From the cell containing the given text, extract its center point as (x, y) coordinate. 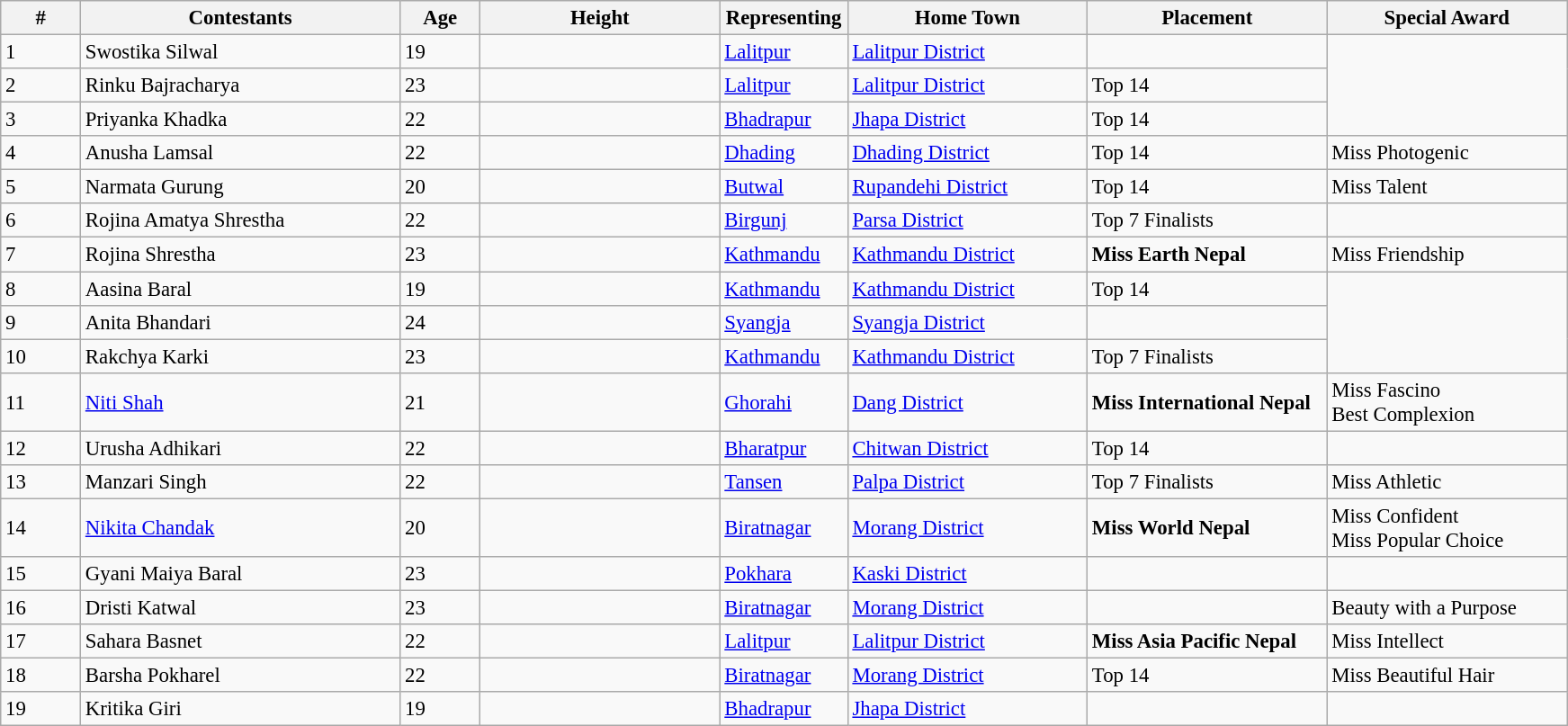
24 (441, 322)
Palpa District (967, 482)
Dang District (967, 401)
Miss World Nepal (1207, 527)
Kaski District (967, 574)
Rojina Amatya Shrestha (241, 220)
Rakchya Karki (241, 356)
Placement (1207, 18)
10 (41, 356)
Parsa District (967, 220)
3 (41, 120)
Niti Shah (241, 401)
Anita Bhandari (241, 322)
Anusha Lamsal (241, 153)
Gyani Maiya Baral (241, 574)
2 (41, 85)
Ghorahi (784, 401)
Miss Talent (1447, 187)
Butwal (784, 187)
Aasina Baral (241, 289)
Birgunj (784, 220)
Bharatpur (784, 448)
Tansen (784, 482)
15 (41, 574)
Syangja District (967, 322)
Sahara Basnet (241, 641)
Age (441, 18)
Swostika Silwal (241, 52)
Dristi Katwal (241, 607)
Dhading (784, 153)
# (41, 18)
Urusha Adhikari (241, 448)
Miss Intellect (1447, 641)
1 (41, 52)
18 (41, 676)
Contestants (241, 18)
Priyanka Khadka (241, 120)
Miss Beautiful Hair (1447, 676)
Syangja (784, 322)
Miss Fascino Best Complexion (1447, 401)
17 (41, 641)
Dhading District (967, 153)
Special Award (1447, 18)
Rupandehi District (967, 187)
4 (41, 153)
Barsha Pokharel (241, 676)
Narmata Gurung (241, 187)
Miss Athletic (1447, 482)
11 (41, 401)
Representing (784, 18)
9 (41, 322)
6 (41, 220)
Miss Friendship (1447, 255)
5 (41, 187)
Home Town (967, 18)
Miss Photogenic (1447, 153)
Rinku Bajracharya (241, 85)
12 (41, 448)
8 (41, 289)
Nikita Chandak (241, 527)
Miss Earth Nepal (1207, 255)
7 (41, 255)
Miss International Nepal (1207, 401)
Miss Asia Pacific Nepal (1207, 641)
Rojina Shrestha (241, 255)
14 (41, 527)
21 (441, 401)
13 (41, 482)
Height (600, 18)
Kritika Giri (241, 709)
Pokhara (784, 574)
Miss Confident Miss Popular Choice (1447, 527)
Chitwan District (967, 448)
Manzari Singh (241, 482)
16 (41, 607)
Beauty with a Purpose (1447, 607)
